Extract the [X, Y] coordinate from the center of the cell holding the provided text.  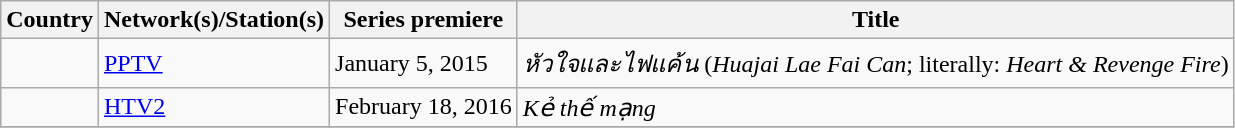
January 5, 2015 [424, 64]
Network(s)/Station(s) [214, 20]
PPTV [214, 64]
Series premiere [424, 20]
Kẻ thế mạng [876, 107]
HTV2 [214, 107]
หัวใจและไฟแค้น (Huajai Lae Fai Can; literally: Heart & Revenge Fire) [876, 64]
Title [876, 20]
Country [50, 20]
February 18, 2016 [424, 107]
